Pinpoint the cell where the given text exists, returning its (x, y) midpoint coordinate. 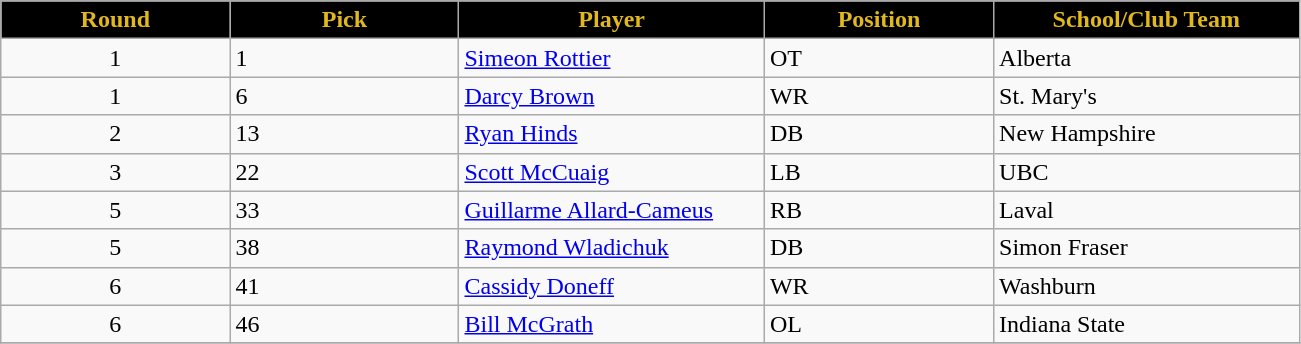
Player (612, 20)
Raymond Wladichuk (612, 248)
OL (878, 324)
Washburn (1147, 286)
Ryan Hinds (612, 134)
Simon Fraser (1147, 248)
Indiana State (1147, 324)
Simeon Rottier (612, 58)
New Hampshire (1147, 134)
2 (116, 134)
School/Club Team (1147, 20)
Cassidy Doneff (612, 286)
46 (344, 324)
St. Mary's (1147, 96)
38 (344, 248)
OT (878, 58)
Alberta (1147, 58)
Pick (344, 20)
LB (878, 172)
Laval (1147, 210)
Guillarme Allard-Cameus (612, 210)
Bill McGrath (612, 324)
UBC (1147, 172)
13 (344, 134)
41 (344, 286)
Round (116, 20)
RB (878, 210)
Scott McCuaig (612, 172)
Position (878, 20)
Darcy Brown (612, 96)
33 (344, 210)
3 (116, 172)
22 (344, 172)
